Provide the [x, y] coordinate of the cell's center where the given text is located.  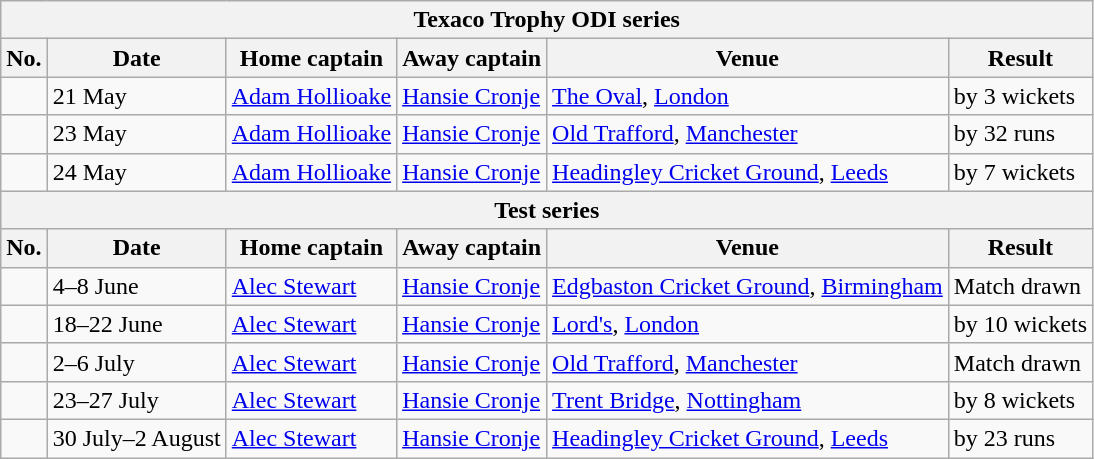
Test series [547, 210]
2–6 July [136, 362]
by 3 wickets [1020, 96]
4–8 June [136, 286]
Lord's, London [748, 324]
by 23 runs [1020, 438]
23–27 July [136, 400]
Texaco Trophy ODI series [547, 20]
Trent Bridge, Nottingham [748, 400]
by 10 wickets [1020, 324]
by 8 wickets [1020, 400]
18–22 June [136, 324]
by 32 runs [1020, 134]
30 July–2 August [136, 438]
21 May [136, 96]
23 May [136, 134]
The Oval, London [748, 96]
by 7 wickets [1020, 172]
24 May [136, 172]
Edgbaston Cricket Ground, Birmingham [748, 286]
